Find where the given text appears and provide that cell's center as (x, y) coordinate. 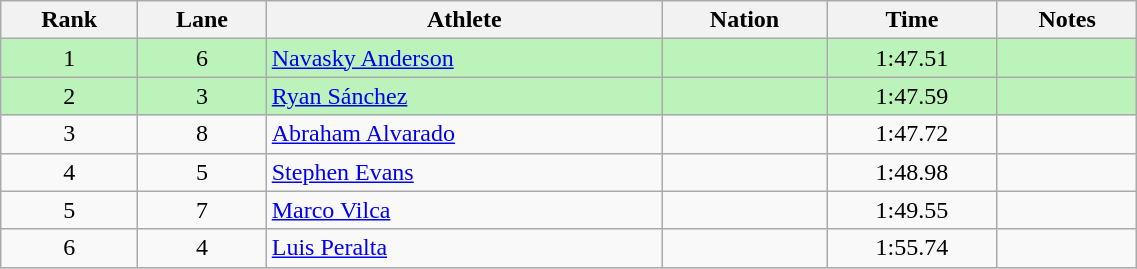
Navasky Anderson (464, 58)
1:49.55 (912, 210)
Marco Vilca (464, 210)
7 (202, 210)
Lane (202, 20)
Abraham Alvarado (464, 134)
Stephen Evans (464, 172)
Luis Peralta (464, 248)
1 (70, 58)
Ryan Sánchez (464, 96)
1:47.59 (912, 96)
1:48.98 (912, 172)
2 (70, 96)
Notes (1067, 20)
1:47.72 (912, 134)
8 (202, 134)
1:47.51 (912, 58)
Rank (70, 20)
Time (912, 20)
Nation (745, 20)
Athlete (464, 20)
1:55.74 (912, 248)
